For the text-containing cell, return its midpoint in [X, Y] coordinate format. 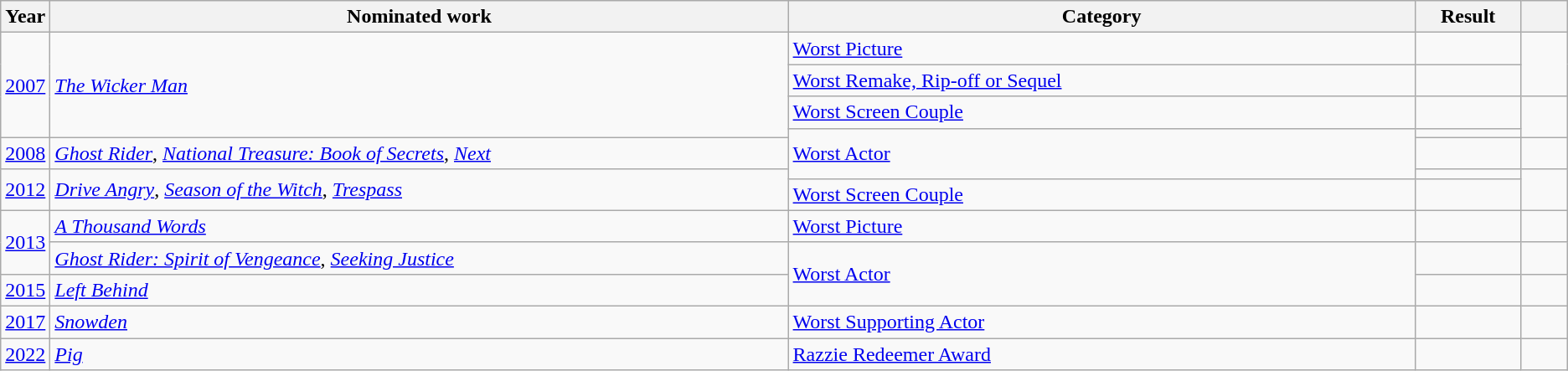
Snowden [419, 322]
Razzie Redeemer Award [1101, 354]
A Thousand Words [419, 226]
2012 [25, 189]
2022 [25, 354]
Year [25, 17]
Pig [419, 354]
Worst Supporting Actor [1101, 322]
Worst Remake, Rip-off or Sequel [1101, 80]
2013 [25, 242]
2007 [25, 85]
Left Behind [419, 290]
2017 [25, 322]
Nominated work [419, 17]
Drive Angry, Season of the Witch, Trespass [419, 189]
Result [1467, 17]
Ghost Rider, National Treasure: Book of Secrets, Next [419, 153]
Category [1101, 17]
The Wicker Man [419, 85]
2015 [25, 290]
Ghost Rider: Spirit of Vengeance, Seeking Justice [419, 258]
2008 [25, 153]
